Return the (x, y) coordinate for the center point of the cell that contains the specified text.  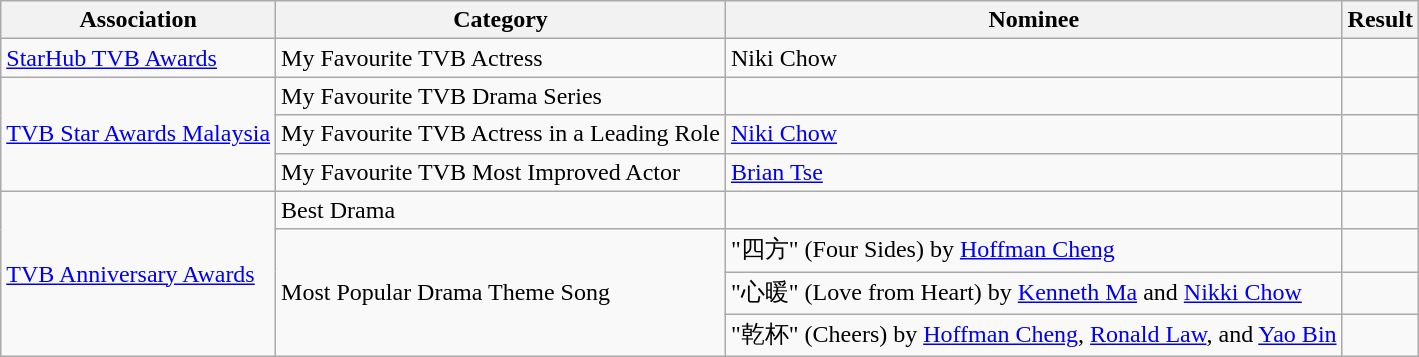
"四方" (Four Sides) by Hoffman Cheng (1034, 250)
StarHub TVB Awards (138, 58)
My Favourite TVB Most Improved Actor (501, 172)
"心暖" (Love from Heart) by Kenneth Ma and Nikki Chow (1034, 294)
"乾杯" (Cheers) by Hoffman Cheng, Ronald Law, and Yao Bin (1034, 336)
Best Drama (501, 210)
Brian Tse (1034, 172)
Nominee (1034, 20)
Category (501, 20)
Association (138, 20)
Result (1380, 20)
My Favourite TVB Actress in a Leading Role (501, 134)
TVB Anniversary Awards (138, 274)
TVB Star Awards Malaysia (138, 134)
My Favourite TVB Drama Series (501, 96)
Most Popular Drama Theme Song (501, 293)
My Favourite TVB Actress (501, 58)
